Search for the cell housing the specified text and yield its [x, y] center coordinate. 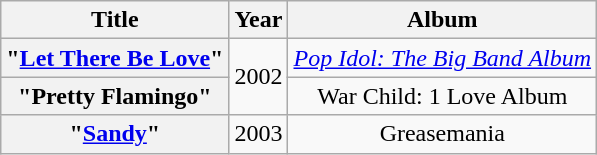
Year [258, 20]
2003 [258, 134]
Title [115, 20]
2002 [258, 77]
"Pretty Flamingo" [115, 96]
"Let There Be Love" [115, 58]
Greasemania [442, 134]
Album [442, 20]
Pop Idol: The Big Band Album [442, 58]
"Sandy" [115, 134]
War Child: 1 Love Album [442, 96]
